Scan for the cell matching the given text and deliver its (X, Y) coordinate at center. 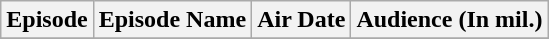
Air Date (302, 20)
Episode (47, 20)
Episode Name (172, 20)
Audience (In mil.) (450, 20)
